Search for the cell housing the specified text and yield its [x, y] center coordinate. 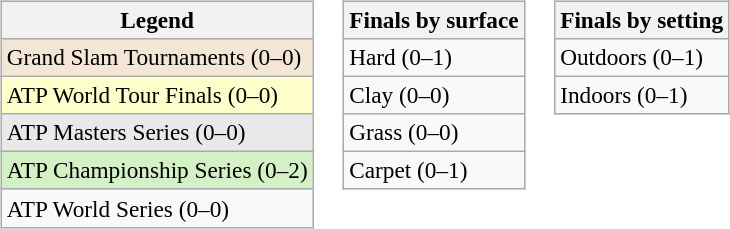
Outdoors (0–1) [642, 57]
ATP Masters Series (0–0) [157, 133]
Carpet (0–1) [434, 171]
Grass (0–0) [434, 133]
Finals by surface [434, 20]
Finals by setting [642, 20]
Indoors (0–1) [642, 95]
Grand Slam Tournaments (0–0) [157, 57]
ATP World Tour Finals (0–0) [157, 95]
ATP World Series (0–0) [157, 208]
Legend [157, 20]
ATP Championship Series (0–2) [157, 171]
Hard (0–1) [434, 57]
Clay (0–0) [434, 95]
